Detect which cell encompasses the target text, then output its [X, Y] center coordinate. 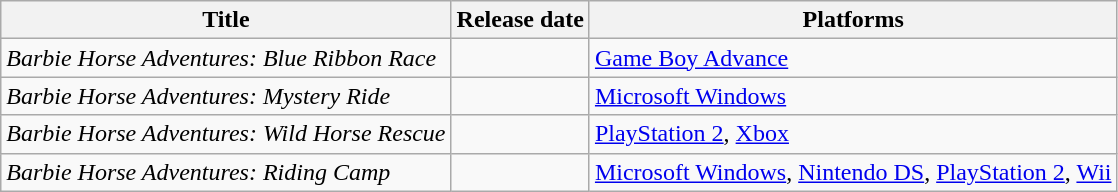
Microsoft Windows, Nintendo DS, PlayStation 2, Wii [853, 172]
Platforms [853, 20]
Barbie Horse Adventures: Mystery Ride [226, 96]
Barbie Horse Adventures: Wild Horse Rescue [226, 134]
Game Boy Advance [853, 58]
PlayStation 2, Xbox [853, 134]
Release date [520, 20]
Barbie Horse Adventures: Riding Camp [226, 172]
Title [226, 20]
Microsoft Windows [853, 96]
Barbie Horse Adventures: Blue Ribbon Race [226, 58]
